Search for the cell housing the specified text and yield its (x, y) center coordinate. 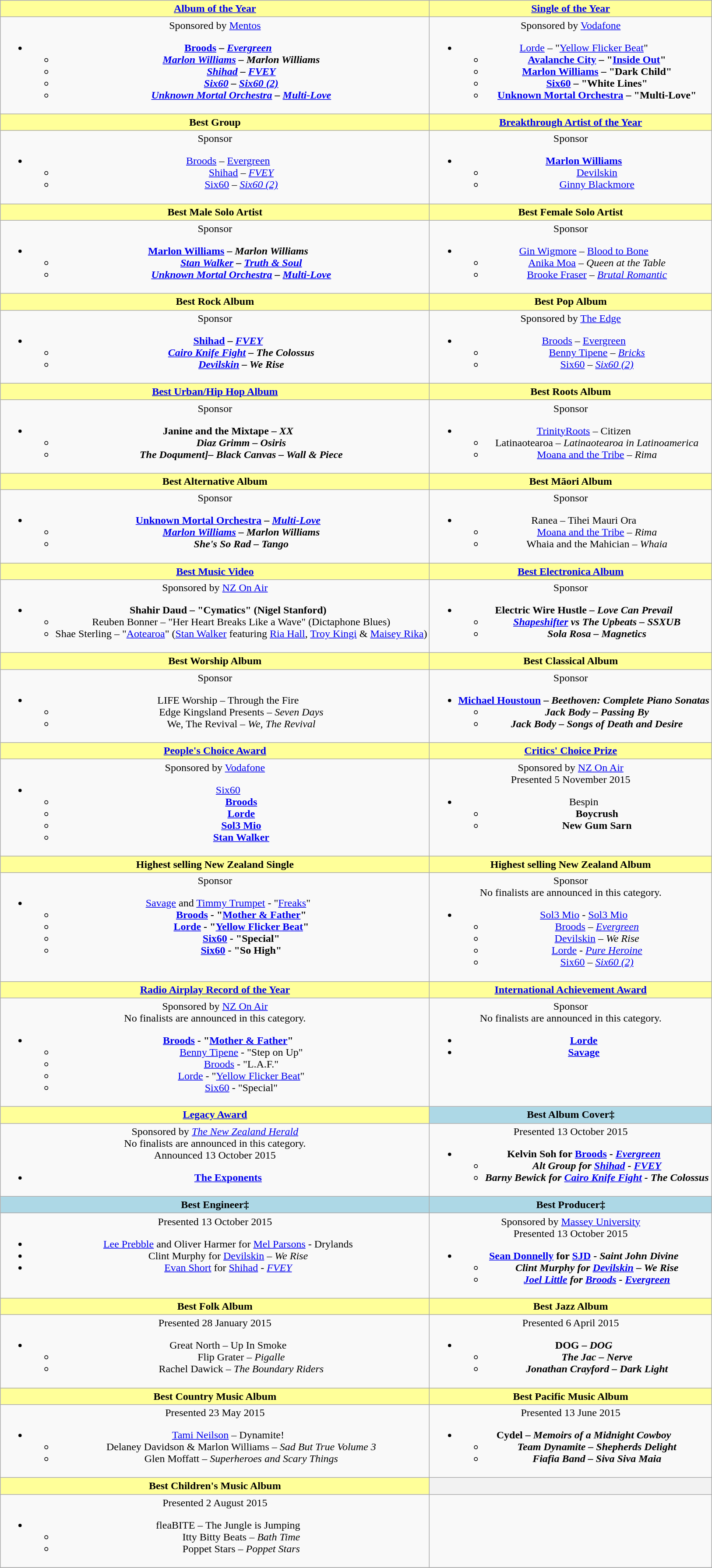
SponsorRanea – Tihei Mauri OraMoana and the Tribe – RimaWhaia and the Mahician – Whaia (571, 526)
SponsorNo finalists are announced in this category.LordeSavage (571, 1052)
Best Country Music Album (215, 1396)
Legacy Award (215, 1115)
SponsorNo finalists are announced in this category.Sol3 Mio - Sol3 MioBroods – EvergreenDevilskin – We RiseLorde - Pure HeroineSix60 – Six60 (2) (571, 927)
SponsorSavage and Timmy Trumpet - "Freaks"Broods - "Mother & Father"Lorde - "Yellow Flicker Beat"Six60 - "Special"Six60 - "So High" (215, 927)
Sponsored by MentosBroods – EvergreenMarlon Williams – Marlon WilliamsShihad – FVEYSix60 – Six60 (2)Unknown Mortal Orchestra – Multi-Love (215, 66)
Best Alternative Album (215, 481)
SponsorMarlon WilliamsDevilskinGinny Blackmore (571, 167)
Presented 13 October 2015Kelvin Soh for Broods - EvergreenAlt Group for Shihad - FVEYBarny Bewick for Cairo Knife Fight - The Colossus (571, 1159)
Best Rock Album (215, 302)
Best Album Cover‡ (571, 1115)
Best Male Solo Artist (215, 212)
Radio Airplay Record of the Year (215, 990)
Sponsored by VodafoneSix60BroodsLordeSol3 MioStan Walker (215, 807)
Best Producer‡ (571, 1205)
SponsorTrinityRoots – CitizenLatinaotearoa – Latinaotearoa in LatinoamericaMoana and the Tribe – Rima (571, 436)
Presented 13 October 2015Lee Prebble and Oliver Harmer for Mel Parsons - DrylandsClint Murphy for Devilskin – We RiseEvan Short for Shihad - FVEY (215, 1255)
Critics' Choice Prize (571, 751)
SponsorMichael Houstoun – Beethoven: Complete Piano SonatasJack Body – Passing ByJack Body – Songs of Death and Desire (571, 706)
Presented 23 May 2015Tami Neilson – Dynamite!Delaney Davidson & Marlon Williams – Sad But True Volume 3Glen Moffatt – Superheroes and Scary Things (215, 1441)
Single of the Year (571, 9)
Highest selling New Zealand Album (571, 864)
Best Māori Album (571, 481)
Best Folk Album (215, 1306)
Presented 2 August 2015fleaBITE – The Jungle is JumpingItty Bitty Beats – Bath TimePoppet Stars – Poppet Stars (215, 1531)
SponsorLIFE Worship – Through the FireEdge Kingsland Presents – Seven DaysWe, The Revival – We, The Revival (215, 706)
SponsorUnknown Mortal Orchestra – Multi-LoveMarlon Williams – Marlon WilliamsShe's So Rad – Tango (215, 526)
SponsorShihad – FVEYCairo Knife Fight – The ColossusDevilskin – We Rise (215, 347)
Best Female Solo Artist (571, 212)
Sponsored by The New Zealand HeraldNo finalists are announced in this category.Announced 13 October 2015The Exponents (215, 1159)
Best Pop Album (571, 302)
Best Roots Album (571, 391)
Best Children's Music Album (215, 1486)
SponsorMarlon Williams – Marlon WilliamsStan Walker – Truth & SoulUnknown Mortal Orchestra – Multi-Love (215, 257)
Presented 6 April 2015DOG – DOGThe Jac – NerveJonathan Crayford – Dark Light (571, 1351)
Best Electronica Album (571, 571)
Best Engineer‡ (215, 1205)
Sponsored by The EdgeBroods – EvergreenBenny Tipene – BricksSix60 – Six60 (2) (571, 347)
Breakthrough Artist of the Year (571, 122)
Best Urban/Hip Hop Album (215, 391)
Best Pacific Music Album (571, 1396)
Presented 28 January 2015Great North – Up In SmokeFlip Grater – PigalleRachel Dawick – The Boundary Riders (215, 1351)
SponsorElectric Wire Hustle – Love Can PrevailShapeshifter vs The Upbeats – SSXUBSola Rosa – Magnetics (571, 617)
Best Worship Album (215, 661)
People's Choice Award (215, 751)
Best Music Video (215, 571)
SponsorGin Wigmore – Blood to BoneAnika Moa – Queen at the TableBrooke Fraser – Brutal Romantic (571, 257)
SponsorBroods – EvergreenShihad – FVEYSix60 – Six60 (2) (215, 167)
Highest selling New Zealand Single (215, 864)
Best Classical Album (571, 661)
International Achievement Award (571, 990)
Best Group (215, 122)
Best Jazz Album (571, 1306)
Sponsored by NZ On AirPresented 5 November 2015BespinBoycrushNew Gum Sarn (571, 807)
Album of the Year (215, 9)
Presented 13 June 2015Cydel – Memoirs of a Midnight CowboyTeam Dynamite – Shepherds DelightFiafia Band – Siva Siva Maia (571, 1441)
SponsorJanine and the Mixtape – XXDiaz Grimm – OsirisThe Doqument]– Black Canvas – Wall & Piece (215, 436)
